Scan for the cell matching the given text and deliver its [X, Y] coordinate at center. 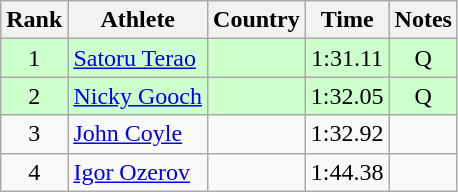
1 [34, 58]
Time [347, 20]
Igor Ozerov [138, 172]
Rank [34, 20]
2 [34, 96]
1:31.11 [347, 58]
John Coyle [138, 134]
Satoru Terao [138, 58]
Athlete [138, 20]
Country [257, 20]
1:32.92 [347, 134]
Notes [423, 20]
1:32.05 [347, 96]
4 [34, 172]
3 [34, 134]
Nicky Gooch [138, 96]
1:44.38 [347, 172]
